Output the [X, Y] coordinate of the center of the cell containing the given text.  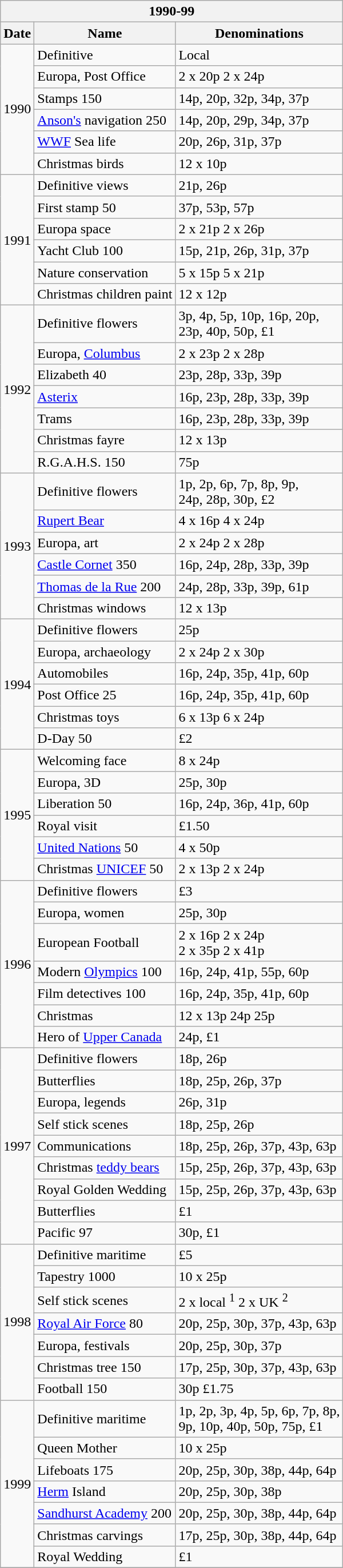
Castle Cornet 350 [105, 564]
14p, 20p, 29p, 34p, 37p [260, 120]
Local [260, 55]
23p, 28p, 33p, 39p [260, 375]
1998 [17, 1322]
R.G.A.H.S. 150 [105, 462]
1991 [17, 240]
European Football [105, 942]
1990-99 [171, 11]
2 x 16p 2 x 24p 2 x 35p 2 x 41p [260, 942]
20p, 25p, 30p, 37p, 43p, 63p [260, 1324]
Date [17, 33]
Europa, Columbus [105, 353]
16p, 24p, 36p, 41p, 60p [260, 804]
Lifeboats 175 [105, 1470]
16p, 24p, 41p, 55p, 60p [260, 972]
Europa, festivals [105, 1346]
Christmas [105, 1015]
2 x 21p 2 x 26p [260, 229]
Post Office 25 [105, 695]
Name [105, 33]
18p, 25p, 26p, 37p [260, 1081]
1999 [17, 1483]
Christmas children paint [105, 295]
6 x 13p 6 x 24p [260, 717]
Denominations [260, 33]
Europa space [105, 229]
20p, 25p, 30p, 37p [260, 1346]
1997 [17, 1146]
Hero of Upper Canada [105, 1037]
5 x 15p 5 x 21p [260, 273]
Film detectives 100 [105, 993]
16p, 24p, 28p, 33p, 39p [260, 564]
1992 [17, 389]
Queen Mother [105, 1448]
24p, 28p, 33p, 39p, 61p [260, 586]
14p, 20p, 32p, 34p, 37p [260, 98]
37p, 53p, 57p [260, 207]
2 x local 1 2 x UK 2 [260, 1300]
20p, 25p, 30p, 38p [260, 1491]
1994 [17, 684]
4 x 16p 4 x 24p [260, 521]
Christmas UNICEF 50 [105, 869]
2 x 13p 2 x 24p [260, 869]
15p, 21p, 26p, 31p, 37p [260, 250]
First stamp 50 [105, 207]
18p, 25p, 26p [260, 1124]
Europa, women [105, 913]
Europa, Post Office [105, 77]
Definitive views [105, 185]
WWF Sea life [105, 142]
1993 [17, 546]
£2 [260, 739]
Elizabeth 40 [105, 375]
Royal Wedding [105, 1557]
75p [260, 462]
Europa, archaeology [105, 651]
Christmas birds [105, 164]
Christmas tree 150 [105, 1367]
12 x 12p [260, 295]
1995 [17, 815]
Liberation 50 [105, 804]
Trams [105, 419]
Modern Olympics 100 [105, 972]
Europa, legends [105, 1103]
Thomas de la Rue 200 [105, 586]
Christmas toys [105, 717]
Royal visit [105, 826]
Royal Golden Wedding [105, 1189]
Royal Air Force 80 [105, 1324]
4 x 50p [260, 847]
£3 [260, 891]
United Nations 50 [105, 847]
£1.50 [260, 826]
Football 150 [105, 1389]
Herm Island [105, 1491]
20p, 26p, 31p, 37p [260, 142]
2 x 24p 2 x 28p [260, 543]
Yacht Club 100 [105, 250]
Europa, art [105, 543]
Anson's navigation 250 [105, 120]
2 x 24p 2 x 30p [260, 651]
25p [260, 630]
Christmas teddy bears [105, 1168]
2 x 20p 2 x 24p [260, 77]
Automobiles [105, 674]
Sandhurst Academy 200 [105, 1513]
26p, 31p [260, 1103]
2 x 23p 2 x 28p [260, 353]
Stamps 150 [105, 98]
Christmas fayre [105, 440]
Tapestry 1000 [105, 1276]
1p, 2p, 3p, 4p, 5p, 6p, 7p, 8p, 9p, 10p, 40p, 50p, 75p, £1 [260, 1418]
Rupert Bear [105, 521]
£5 [260, 1255]
30p £1.75 [260, 1389]
Definitive [105, 55]
Christmas windows [105, 608]
1996 [17, 964]
1990 [17, 109]
Christmas carvings [105, 1535]
Asterix [105, 397]
17p, 25p, 30p, 37p, 43p, 63p [260, 1367]
Welcoming face [105, 761]
12 x 10p [260, 164]
18p, 26p [260, 1059]
24p, £1 [260, 1037]
Europa, 3D [105, 782]
D-Day 50 [105, 739]
21p, 26p [260, 185]
18p, 25p, 26p, 37p, 43p, 63p [260, 1146]
1p, 2p, 6p, 7p, 8p, 9p, 24p, 28p, 30p, £2 [260, 492]
3p, 4p, 5p, 10p, 16p, 20p, 23p, 40p, 50p, £1 [260, 324]
Nature conservation [105, 273]
17p, 25p, 30p, 38p, 44p, 64p [260, 1535]
Pacific 97 [105, 1233]
8 x 24p [260, 761]
Communications [105, 1146]
12 x 13p 24p 25p [260, 1015]
30p, £1 [260, 1233]
